Determine the (x, y) coordinate at the center of the cell enclosing the given text.  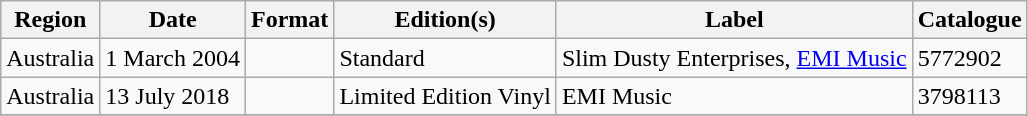
1 March 2004 (173, 58)
13 July 2018 (173, 96)
Limited Edition Vinyl (446, 96)
Edition(s) (446, 20)
Date (173, 20)
EMI Music (734, 96)
Standard (446, 58)
Slim Dusty Enterprises, EMI Music (734, 58)
3798113 (970, 96)
Region (50, 20)
5772902 (970, 58)
Catalogue (970, 20)
Format (290, 20)
Label (734, 20)
